Provide the (x, y) coordinate of the cell's center where the given text is located.  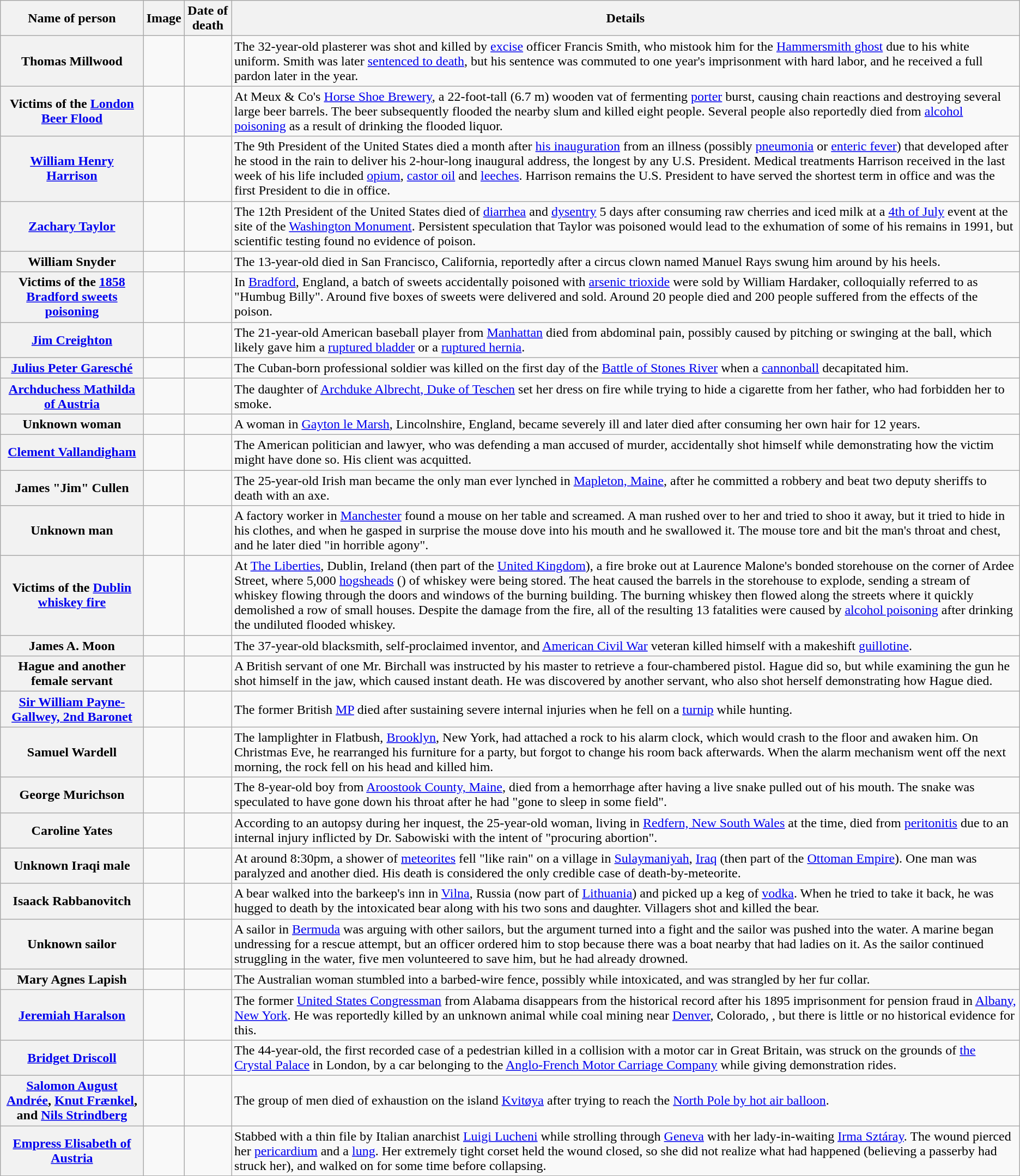
Caroline Yates (72, 831)
Julius Peter Garesché (72, 368)
Isaack Rabbanovitch (72, 901)
Zachary Taylor (72, 226)
Unknown woman (72, 424)
Unknown Iraqi male (72, 865)
Mary Agnes Lapish (72, 979)
Unknown sailor (72, 944)
Sir William Payne-Gallwey, 2nd Baronet (72, 710)
Archduchess Mathilda of Austria (72, 396)
Jeremiah Haralson (72, 1015)
Clement Vallandigham (72, 452)
The Australian woman stumbled into a barbed-wire fence, possibly while intoxicated, and was strangled by her fur collar. (626, 979)
James "Jim" Cullen (72, 487)
Details (626, 19)
Salomon August Andrée, Knut Frænkel, and Nils Strindberg (72, 1100)
Thomas Millwood (72, 61)
James A. Moon (72, 646)
The Cuban-born professional soldier was killed on the first day of the Battle of Stones River when a cannonball decapitated him. (626, 368)
William Henry Harrison (72, 169)
Bridget Driscoll (72, 1057)
A woman in Gayton le Marsh, Lincolnshire, England, became severely ill and later died after consuming her own hair for 12 years. (626, 424)
The former British MP died after sustaining severe internal injuries when he fell on a turnip while hunting. (626, 710)
Victims of the Dublin whiskey fire (72, 596)
Samuel Wardell (72, 752)
Name of person (72, 19)
Victims of the London Beer Flood (72, 111)
Image (163, 19)
The 13-year-old died in San Francisco, California, reportedly after a circus clown named Manuel Rays swung him around by his heels. (626, 262)
Empress Elisabeth of Austria (72, 1151)
Hague and another female servant (72, 674)
The group of men died of exhaustion on the island Kvitøya after trying to reach the North Pole by hot air balloon. (626, 1100)
The 37-year-old blacksmith, self-proclaimed inventor, and American Civil War veteran killed himself with a makeshift guillotine. (626, 646)
Unknown man (72, 531)
Date of death (208, 19)
William Snyder (72, 262)
Victims of the 1858 Bradford sweets poisoning (72, 297)
Jim Creighton (72, 340)
George Murichson (72, 795)
